From the cell containing the given text, extract its center point as [X, Y] coordinate. 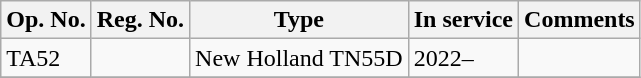
2022– [463, 58]
New Holland TN55D [300, 58]
Type [300, 20]
Op. No. [46, 20]
TA52 [46, 58]
Reg. No. [140, 20]
In service [463, 20]
Comments [580, 20]
